Identify which cell holds the provided text, then report its [X, Y] central coordinate. 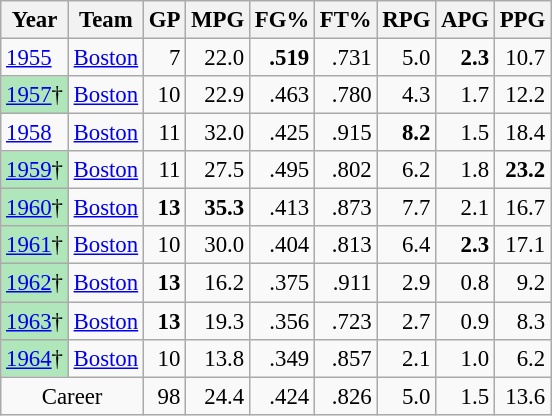
PPG [522, 20]
2.7 [406, 321]
17.1 [522, 245]
.495 [282, 170]
2.9 [406, 283]
.731 [346, 58]
1.7 [466, 95]
7 [164, 58]
RPG [406, 20]
32.0 [218, 133]
22.0 [218, 58]
.911 [346, 283]
35.3 [218, 208]
.723 [346, 321]
13.6 [522, 396]
1959† [35, 170]
1964† [35, 358]
GP [164, 20]
.519 [282, 58]
.780 [346, 95]
7.7 [406, 208]
13.8 [218, 358]
4.3 [406, 95]
.404 [282, 245]
.424 [282, 396]
1963† [35, 321]
16.2 [218, 283]
19.3 [218, 321]
1.0 [466, 358]
.425 [282, 133]
1958 [35, 133]
8.3 [522, 321]
MPG [218, 20]
APG [466, 20]
22.9 [218, 95]
FG% [282, 20]
FT% [346, 20]
8.2 [406, 133]
24.4 [218, 396]
1.8 [466, 170]
10.7 [522, 58]
12.2 [522, 95]
1961† [35, 245]
1955 [35, 58]
9.2 [522, 283]
Year [35, 20]
16.7 [522, 208]
1962† [35, 283]
27.5 [218, 170]
.813 [346, 245]
18.4 [522, 133]
Career [72, 396]
.463 [282, 95]
6.4 [406, 245]
.375 [282, 283]
98 [164, 396]
Team [106, 20]
23.2 [522, 170]
.349 [282, 358]
1957† [35, 95]
30.0 [218, 245]
.826 [346, 396]
.413 [282, 208]
.356 [282, 321]
.857 [346, 358]
.802 [346, 170]
1960† [35, 208]
.873 [346, 208]
0.9 [466, 321]
.915 [346, 133]
0.8 [466, 283]
